Identify which cell holds the provided text, then report its [X, Y] central coordinate. 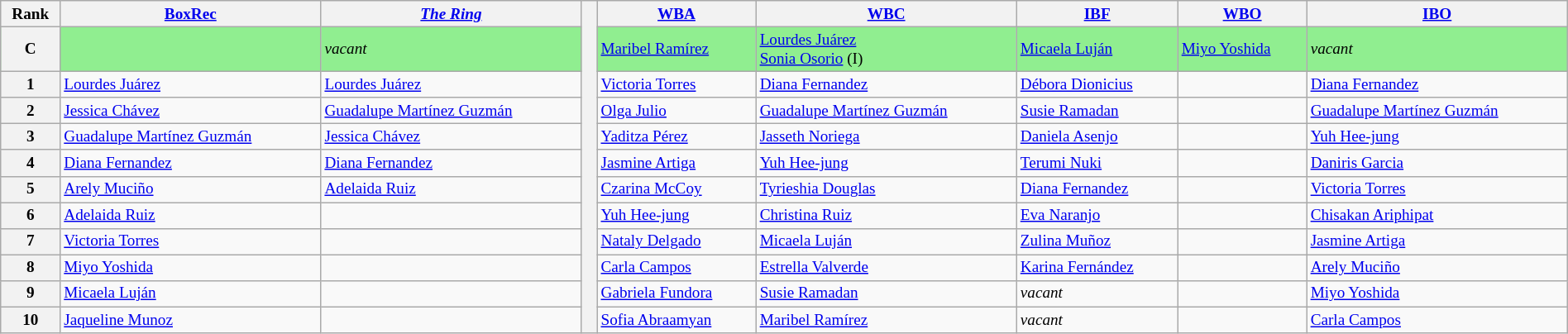
4 [31, 163]
WBO [1242, 14]
3 [31, 137]
Daniris Garcia [1437, 163]
Czarina McCoy [676, 189]
6 [31, 216]
Gabriela Fundora [676, 293]
10 [31, 320]
C [31, 49]
Rank [31, 14]
Jasseth Noriega [887, 137]
Sofia Abraamyan [676, 320]
7 [31, 241]
Daniela Asenjo [1097, 137]
Karina Fernández [1097, 268]
2 [31, 111]
Chisakan Ariphipat [1437, 216]
Tyrieshia Douglas [887, 189]
Terumi Nuki [1097, 163]
8 [31, 268]
Débora Dionicius [1097, 84]
Nataly Delgado [676, 241]
Jaqueline Munoz [190, 320]
Zulina Muñoz [1097, 241]
Eva Naranjo [1097, 216]
9 [31, 293]
Estrella Valverde [887, 268]
BoxRec [190, 14]
Lourdes Juárez Sonia Osorio (I) [887, 49]
Yaditza Pérez [676, 137]
Christina Ruiz [887, 216]
WBA [676, 14]
Olga Julio [676, 111]
WBC [887, 14]
5 [31, 189]
1 [31, 84]
The Ring [452, 14]
IBF [1097, 14]
IBO [1437, 14]
